For the text-containing cell, return its midpoint in [x, y] coordinate format. 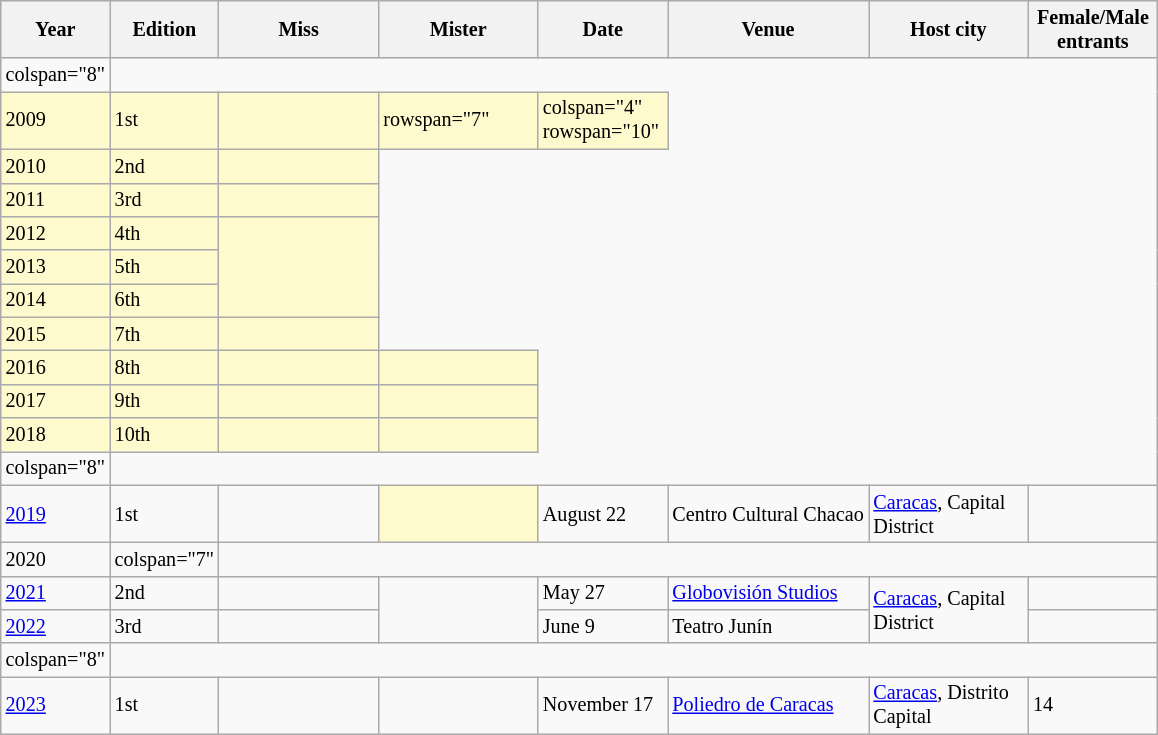
8th [164, 368]
2010 [56, 167]
2016 [56, 368]
6th [164, 301]
Teatro Junín [768, 627]
Edition [164, 30]
2014 [56, 301]
August 22 [603, 515]
2012 [56, 234]
2022 [56, 627]
Caracas, Distrito Capital [949, 706]
colspan="4" rowspan="10" [603, 121]
2023 [56, 706]
Year [56, 30]
14 [1093, 706]
Venue [768, 30]
Miss [299, 30]
Mister [458, 30]
June 9 [603, 627]
May 27 [603, 594]
10th [164, 435]
2013 [56, 268]
2018 [56, 435]
9th [164, 402]
4th [164, 234]
5th [164, 268]
colspan="7" [164, 560]
2021 [56, 594]
Globovisión Studios [768, 594]
2020 [56, 560]
2017 [56, 402]
Female/Male entrants [1093, 30]
Host city [949, 30]
2011 [56, 200]
Poliedro de Caracas [768, 706]
2009 [56, 121]
2015 [56, 335]
Date [603, 30]
2019 [56, 515]
7th [164, 335]
Centro Cultural Chacao [768, 515]
rowspan="7" [458, 121]
November 17 [603, 706]
